From the cell containing the given text, extract its center point as (x, y) coordinate. 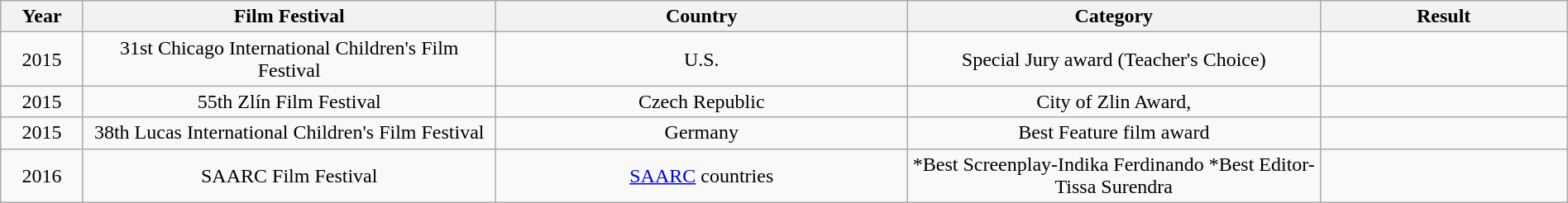
31st Chicago International Children's Film Festival (289, 59)
City of Zlin Award, (1115, 101)
Result (1444, 17)
*Best Screenplay-Indika Ferdinando *Best Editor-Tissa Surendra (1115, 175)
Year (42, 17)
38th Lucas International Children's Film Festival (289, 133)
Czech Republic (701, 101)
U.S. (701, 59)
55th Zlín Film Festival (289, 101)
SAARC countries (701, 175)
Best Feature film award (1115, 133)
Germany (701, 133)
SAARC Film Festival (289, 175)
Film Festival (289, 17)
Country (701, 17)
Special Jury award (Teacher's Choice) (1115, 59)
Category (1115, 17)
2016 (42, 175)
